Return (X, Y) of the center of cell containing provided text 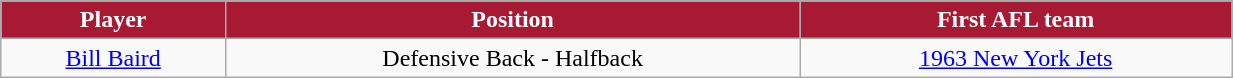
Defensive Back - Halfback (513, 58)
Position (513, 20)
Bill Baird (114, 58)
First AFL team (1016, 20)
Player (114, 20)
1963 New York Jets (1016, 58)
